Find where the given text appears and provide that cell's center as (x, y) coordinate. 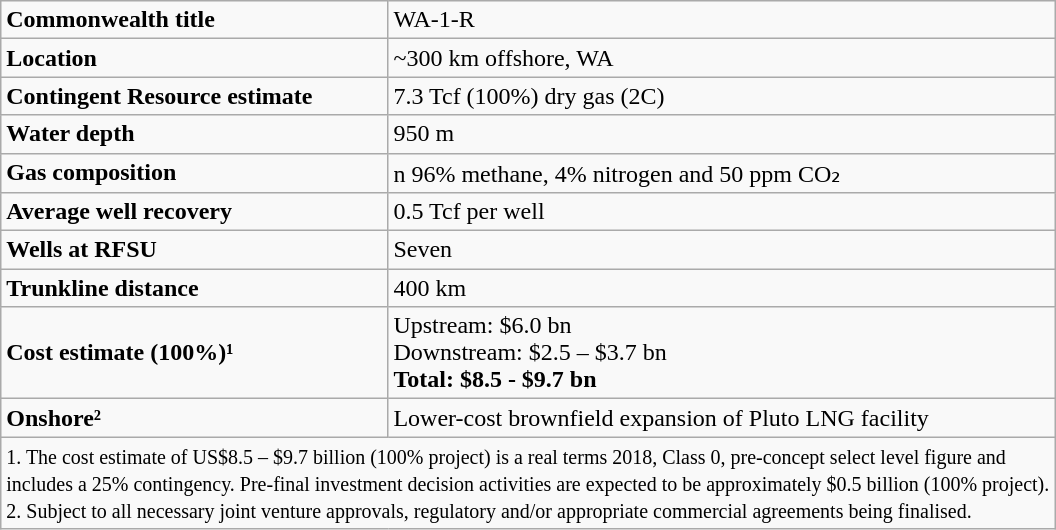
Gas composition (194, 173)
Commonwealth title (194, 20)
Lower-cost brownfield expansion of Pluto LNG facility (722, 418)
Water depth (194, 134)
400 km (722, 288)
Onshore² (194, 418)
Seven (722, 250)
Contingent Resource estimate (194, 96)
7.3 Tcf (100%) dry gas (2C) (722, 96)
Average well recovery (194, 212)
0.5 Tcf per well (722, 212)
Location (194, 58)
Cost estimate (100%)¹ (194, 353)
~300 km offshore, WA (722, 58)
950 m (722, 134)
Trunkline distance (194, 288)
Wells at RFSU (194, 250)
Upstream: $6.0 bnDownstream: $2.5 – $3.7 bnTotal: $8.5 - $9.7 bn (722, 353)
n 96% methane, 4% nitrogen and 50 ppm CO₂ (722, 173)
WA-1-R (722, 20)
